Return the [X, Y] coordinate for the center point of the cell that contains the specified text.  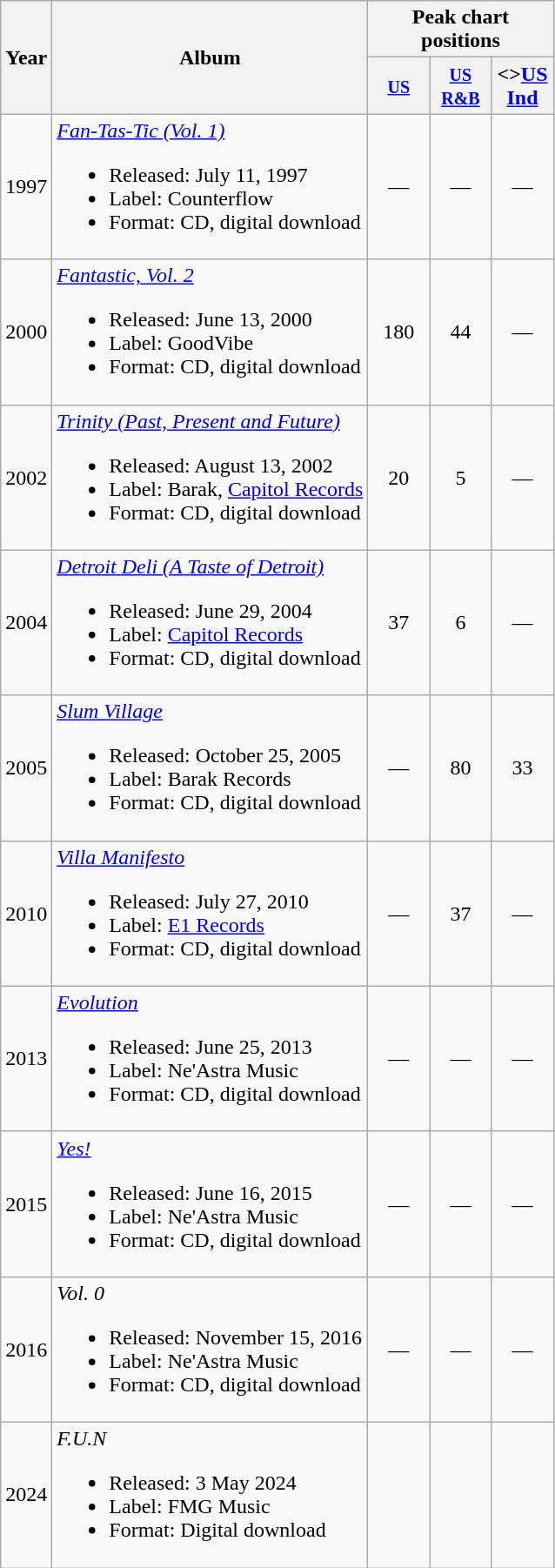
Slum VillageReleased: October 25, 2005Label: Barak RecordsFormat: CD, digital download [211, 767]
6 [461, 623]
EvolutionReleased: June 25, 2013Label: Ne'Astra MusicFormat: CD, digital download [211, 1058]
5 [461, 477]
US [398, 85]
Album [211, 57]
2015 [26, 1204]
2024 [26, 1495]
1997 [26, 186]
<>US Ind [522, 85]
2010 [26, 914]
2000 [26, 332]
Trinity (Past, Present and Future)Released: August 13, 2002Label: Barak, Capitol RecordsFormat: CD, digital download [211, 477]
Fantastic, Vol. 2Released: June 13, 2000Label: GoodVibeFormat: CD, digital download [211, 332]
2004 [26, 623]
33 [522, 767]
2005 [26, 767]
44 [461, 332]
20 [398, 477]
F.U.NReleased: 3 May 2024Label: FMG MusicFormat: Digital download [211, 1495]
2002 [26, 477]
Peak chart positions [461, 30]
Year [26, 57]
180 [398, 332]
Yes!Released: June 16, 2015Label: Ne'Astra MusicFormat: CD, digital download [211, 1204]
80 [461, 767]
2016 [26, 1349]
Vol. 0Released: November 15, 2016Label: Ne'Astra MusicFormat: CD, digital download [211, 1349]
Detroit Deli (A Taste of Detroit)Released: June 29, 2004Label: Capitol RecordsFormat: CD, digital download [211, 623]
2013 [26, 1058]
US R&B [461, 85]
Villa ManifestoReleased: July 27, 2010Label: E1 RecordsFormat: CD, digital download [211, 914]
Fan-Tas-Tic (Vol. 1)Released: July 11, 1997Label: CounterflowFormat: CD, digital download [211, 186]
